Identify which cell holds the provided text, then report its (X, Y) central coordinate. 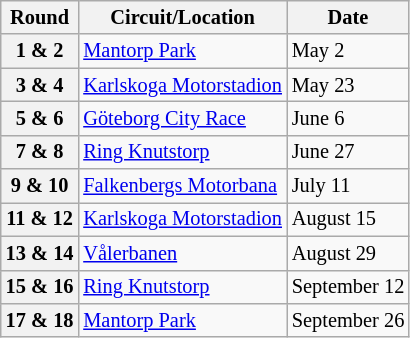
Falkenbergs Motorbana (182, 186)
5 & 6 (40, 118)
11 & 12 (40, 219)
May 23 (348, 85)
August 15 (348, 219)
Vålerbanen (182, 253)
Date (348, 17)
June 6 (348, 118)
15 & 16 (40, 287)
September 26 (348, 320)
1 & 2 (40, 51)
May 2 (348, 51)
17 & 18 (40, 320)
3 & 4 (40, 85)
July 11 (348, 186)
13 & 14 (40, 253)
June 27 (348, 152)
7 & 8 (40, 152)
Göteborg City Race (182, 118)
Round (40, 17)
Circuit/Location (182, 17)
August 29 (348, 253)
September 12 (348, 287)
9 & 10 (40, 186)
